From the cell containing the given text, extract its center point as [X, Y] coordinate. 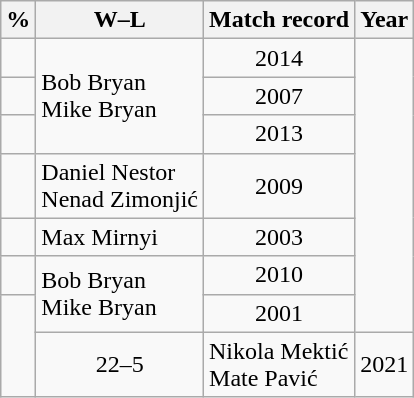
Nikola Mektić Mate Pavić [280, 364]
Year [384, 20]
Daniel Nestor Nenad Zimonjić [120, 186]
Max Mirnyi [120, 237]
Match record [280, 20]
2009 [280, 186]
2013 [280, 134]
2001 [280, 313]
2021 [384, 364]
2014 [280, 58]
2010 [280, 275]
2007 [280, 96]
22–5 [120, 364]
2003 [280, 237]
W–L [120, 20]
% [18, 20]
